Provide the (X, Y) coordinate of the cell's center where the given text is located.  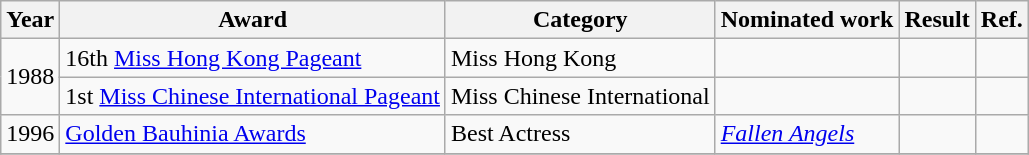
16th Miss Hong Kong Pageant (253, 58)
Miss Hong Kong (580, 58)
Best Actress (580, 134)
1988 (30, 77)
1st Miss Chinese International Pageant (253, 96)
Year (30, 20)
Nominated work (807, 20)
Ref. (1002, 20)
Fallen Angels (807, 134)
Miss Chinese International (580, 96)
Award (253, 20)
1996 (30, 134)
Result (937, 20)
Category (580, 20)
Golden Bauhinia Awards (253, 134)
